Locate the cell with the specified text and output its [x, y] center coordinate. 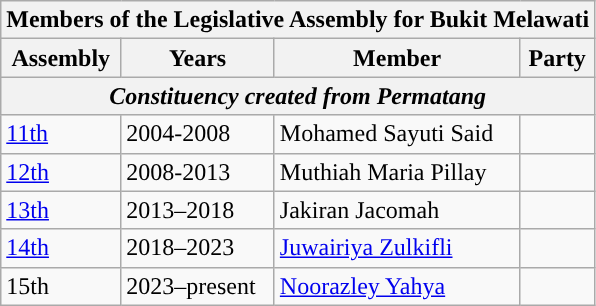
Noorazley Yahya [396, 286]
Juwairiya Zulkifli [396, 248]
2004-2008 [198, 134]
Party [558, 58]
2008-2013 [198, 172]
Mohamed Sayuti Said [396, 134]
2018–2023 [198, 248]
12th [61, 172]
Assembly [61, 58]
15th [61, 286]
Years [198, 58]
13th [61, 210]
Member [396, 58]
11th [61, 134]
Members of the Legislative Assembly for Bukit Melawati [298, 20]
14th [61, 248]
Constituency created from Permatang [298, 96]
2013–2018 [198, 210]
Jakiran Jacomah [396, 210]
Muthiah Maria Pillay [396, 172]
2023–present [198, 286]
